Return the (X, Y) coordinate for the center point of the cell that contains the specified text.  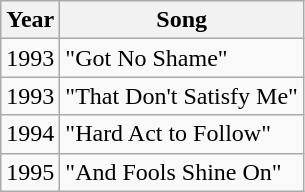
"Got No Shame" (182, 58)
1995 (30, 172)
"That Don't Satisfy Me" (182, 96)
1994 (30, 134)
"Hard Act to Follow" (182, 134)
"And Fools Shine On" (182, 172)
Year (30, 20)
Song (182, 20)
